Return the (x, y) coordinate for the center point of the cell that contains the specified text.  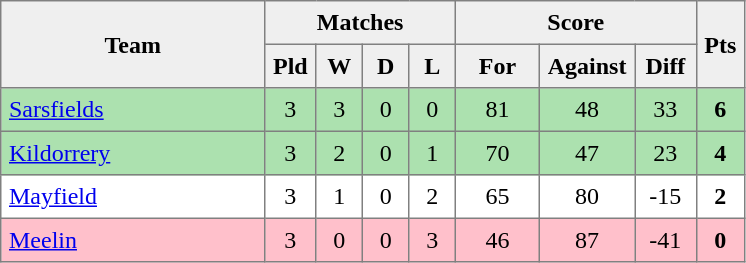
23 (666, 153)
33 (666, 110)
Pld (290, 66)
Kildorrery (133, 153)
Matches (360, 23)
65 (497, 197)
87 (586, 240)
Mayfield (133, 197)
6 (720, 110)
70 (497, 153)
For (497, 66)
Score (576, 23)
D (385, 66)
Sarsfields (133, 110)
L (432, 66)
-15 (666, 197)
-41 (666, 240)
Pts (720, 44)
48 (586, 110)
80 (586, 197)
Team (133, 44)
81 (497, 110)
W (339, 66)
47 (586, 153)
46 (497, 240)
4 (720, 153)
Against (586, 66)
Meelin (133, 240)
Diff (666, 66)
